Return the [x, y] coordinate for the center point of the cell that contains the specified text.  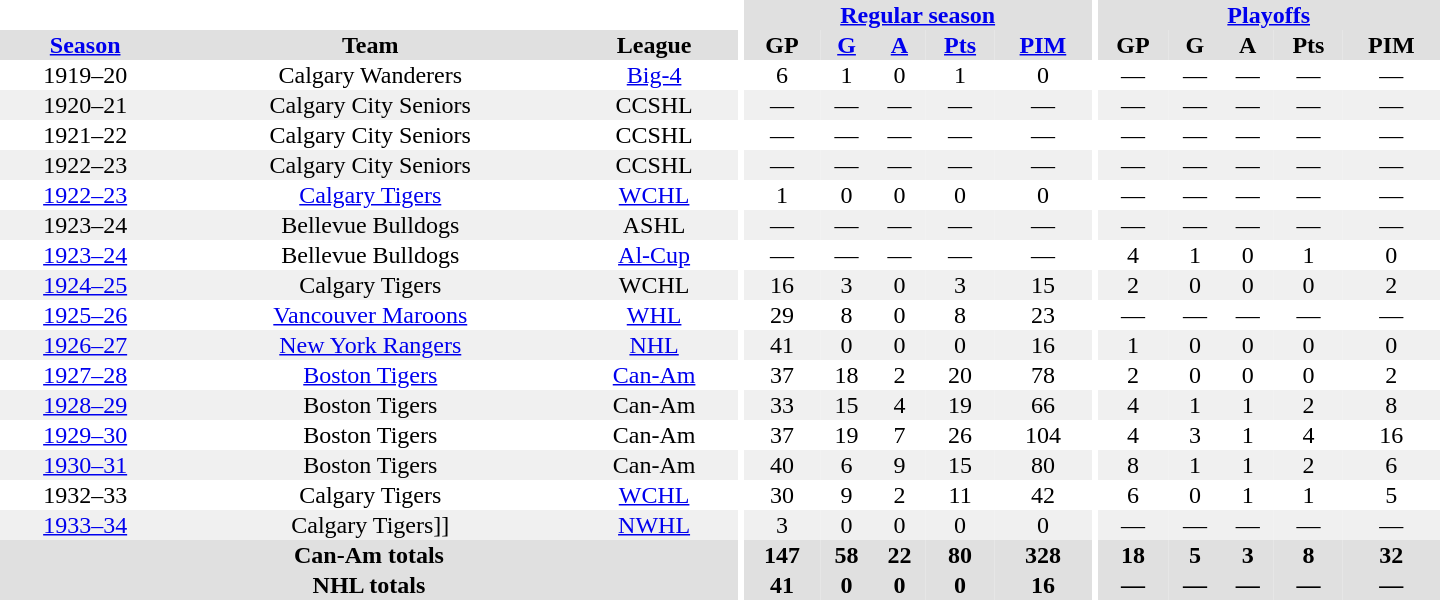
1920–21 [85, 105]
NHL totals [369, 585]
Season [85, 45]
Playoffs [1268, 15]
NWHL [654, 525]
22 [900, 555]
78 [1042, 375]
1930–31 [85, 465]
147 [782, 555]
20 [960, 375]
1928–29 [85, 405]
66 [1042, 405]
23 [1042, 315]
29 [782, 315]
7 [900, 435]
1926–27 [85, 345]
1921–22 [85, 135]
42 [1042, 495]
1925–26 [85, 315]
Regular season [918, 15]
Vancouver Maroons [370, 315]
33 [782, 405]
Calgary Tigers]] [370, 525]
ASHL [654, 225]
New York Rangers [370, 345]
NHL [654, 345]
328 [1042, 555]
1929–30 [85, 435]
Big-4 [654, 75]
58 [846, 555]
1933–34 [85, 525]
32 [1392, 555]
1924–25 [85, 285]
11 [960, 495]
1919–20 [85, 75]
League [654, 45]
Can-Am totals [369, 555]
Team [370, 45]
104 [1042, 435]
1932–33 [85, 495]
26 [960, 435]
1927–28 [85, 375]
Al-Cup [654, 255]
30 [782, 495]
Calgary Wanderers [370, 75]
40 [782, 465]
WHL [654, 315]
